Extract the (X, Y) coordinate from the center of the cell holding the provided text.  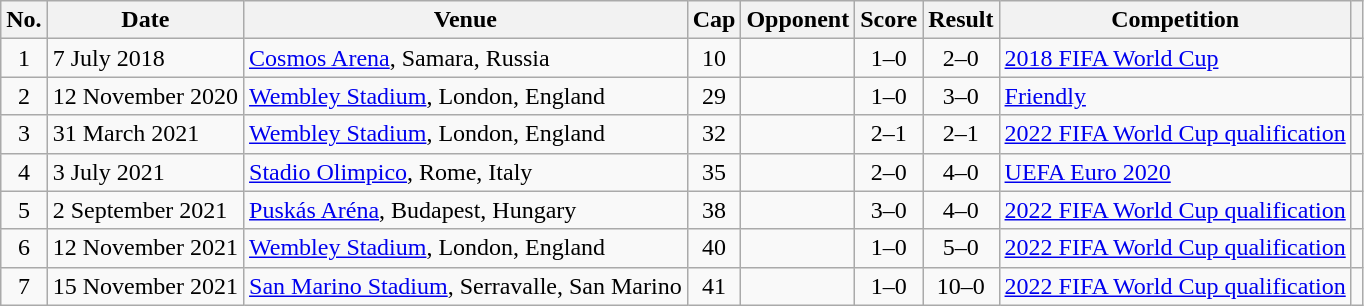
5–0 (961, 248)
38 (714, 210)
Venue (466, 20)
40 (714, 248)
2 September 2021 (145, 210)
San Marino Stadium, Serravalle, San Marino (466, 286)
3 (24, 134)
15 November 2021 (145, 286)
Result (961, 20)
Opponent (798, 20)
Puskás Aréna, Budapest, Hungary (466, 210)
31 March 2021 (145, 134)
No. (24, 20)
35 (714, 172)
6 (24, 248)
Friendly (1175, 96)
10 (714, 58)
4 (24, 172)
2 (24, 96)
3 July 2021 (145, 172)
41 (714, 286)
12 November 2020 (145, 96)
UEFA Euro 2020 (1175, 172)
Date (145, 20)
Cap (714, 20)
Cosmos Arena, Samara, Russia (466, 58)
5 (24, 210)
7 (24, 286)
29 (714, 96)
7 July 2018 (145, 58)
1 (24, 58)
12 November 2021 (145, 248)
32 (714, 134)
Score (889, 20)
2018 FIFA World Cup (1175, 58)
Competition (1175, 20)
10–0 (961, 286)
Stadio Olimpico, Rome, Italy (466, 172)
